Detect which cell encompasses the target text, then output its [X, Y] center coordinate. 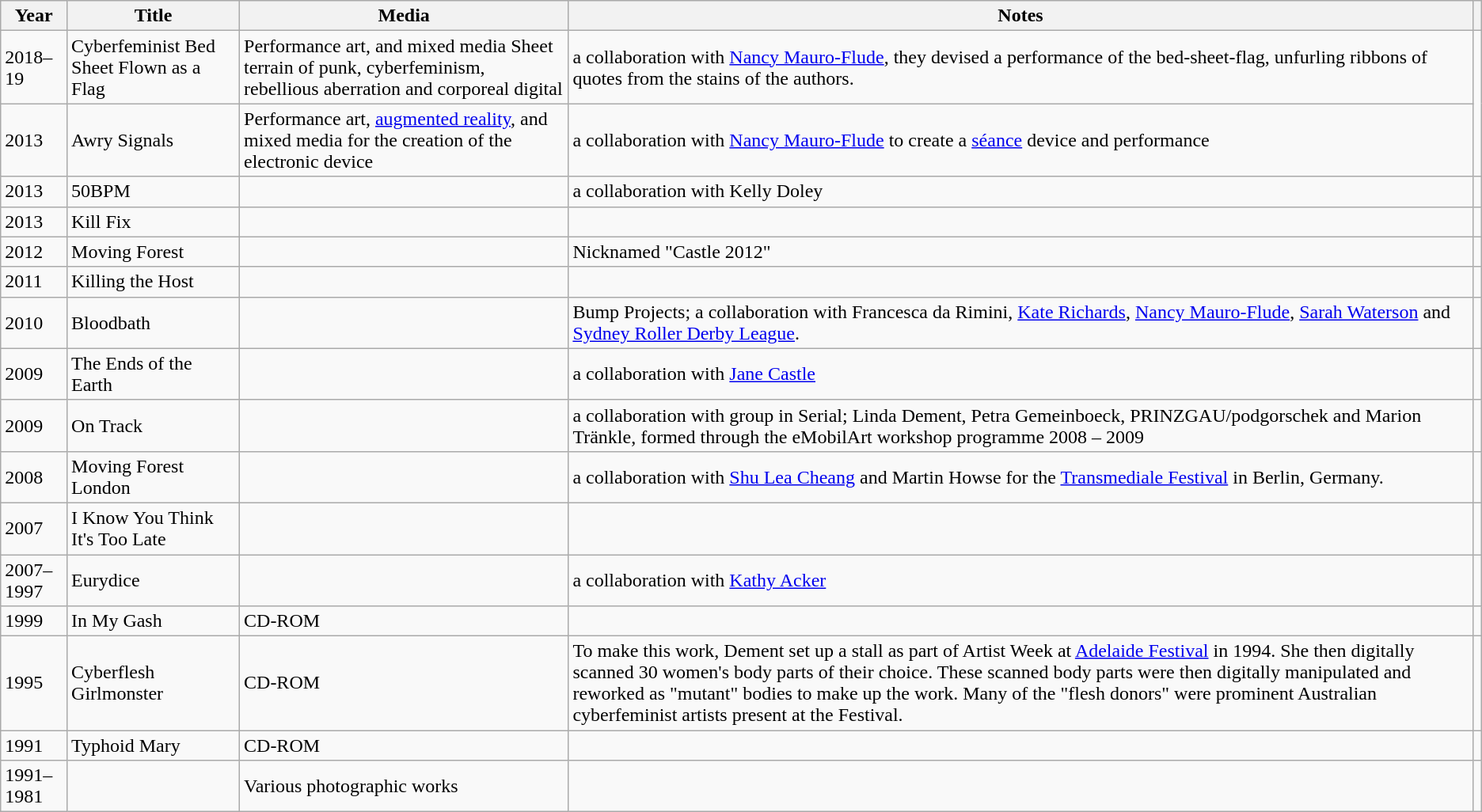
I Know You Think It's Too Late [154, 529]
Killing the Host [154, 282]
2011 [34, 282]
1991–1981 [34, 787]
In My Gash [154, 621]
a collaboration with Shu Lea Cheang and Martin Howse for the Transmediale Festival in Berlin, Germany. [1020, 476]
50BPM [154, 192]
Notes [1020, 16]
Kill Fix [154, 222]
2012 [34, 252]
1991 [34, 746]
1999 [34, 621]
Moving Forest London [154, 476]
2018–19 [34, 67]
Typhoid Mary [154, 746]
2007 [34, 529]
a collaboration with Nancy Mauro-Flude, they devised a performance of the bed-sheet-flag, unfurling ribbons of quotes from the stains of the authors. [1020, 67]
Bump Projects; a collaboration with Francesca da Rimini, Kate Richards, Nancy Mauro-Flude, Sarah Waterson and Sydney Roller Derby League. [1020, 323]
a collaboration with Jane Castle [1020, 374]
Nicknamed "Castle 2012" [1020, 252]
2008 [34, 476]
Eurydice [154, 579]
Media [404, 16]
2010 [34, 323]
a collaboration with Kathy Acker [1020, 579]
On Track [154, 426]
Moving Forest [154, 252]
Title [154, 16]
Bloodbath [154, 323]
Cyberfeminist Bed Sheet Flown as a Flag [154, 67]
Performance art, augmented reality, and mixed media for the creation of the electronic device [404, 140]
a collaboration with Nancy Mauro-Flude to create a séance device and performance [1020, 140]
2007–1997 [34, 579]
a collaboration with Kelly Doley [1020, 192]
1995 [34, 684]
Awry Signals [154, 140]
Cyberflesh Girlmonster [154, 684]
Various photographic works [404, 787]
The Ends of the Earth [154, 374]
Performance art, and mixed media Sheet terrain of punk, cyberfeminism, rebellious aberration and corporeal digital [404, 67]
Year [34, 16]
